Extract the (x, y) coordinate from the center of the cell holding the provided text.  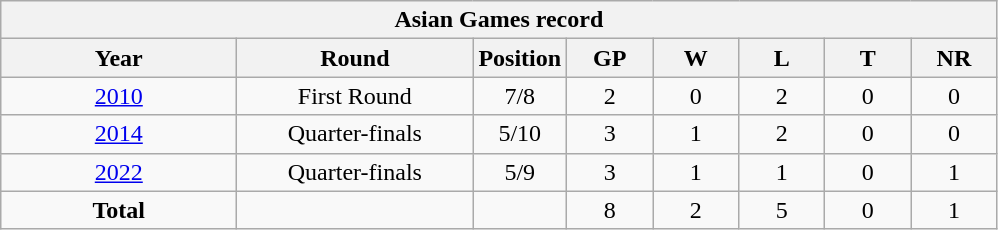
2022 (119, 172)
Position (520, 58)
7/8 (520, 96)
2010 (119, 96)
5/10 (520, 134)
5/9 (520, 172)
5 (782, 210)
Asian Games record (499, 20)
GP (610, 58)
NR (954, 58)
Total (119, 210)
W (696, 58)
T (868, 58)
Round (355, 58)
2014 (119, 134)
L (782, 58)
Year (119, 58)
8 (610, 210)
First Round (355, 96)
